Identify which cell holds the provided text, then report its (x, y) central coordinate. 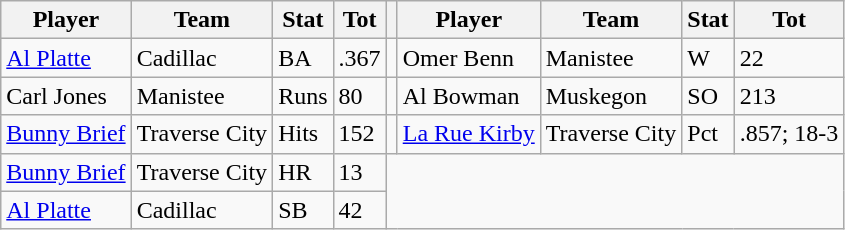
SO (708, 96)
Al Bowman (468, 96)
.857; 18-3 (789, 134)
HR (303, 172)
13 (360, 172)
42 (360, 210)
Carl Jones (66, 96)
SB (303, 210)
22 (789, 58)
Runs (303, 96)
BA (303, 58)
80 (360, 96)
Muskegon (611, 96)
Hits (303, 134)
213 (789, 96)
Pct (708, 134)
W (708, 58)
Omer Benn (468, 58)
.367 (360, 58)
152 (360, 134)
La Rue Kirby (468, 134)
